For the text-containing cell, return its midpoint in (X, Y) coordinate format. 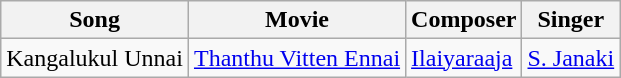
Song (95, 20)
Movie (296, 20)
Thanthu Vitten Ennai (296, 58)
Composer (464, 20)
S. Janaki (571, 58)
Kangalukul Unnai (95, 58)
Ilaiyaraaja (464, 58)
Singer (571, 20)
